Search for the cell housing the specified text and yield its [X, Y] center coordinate. 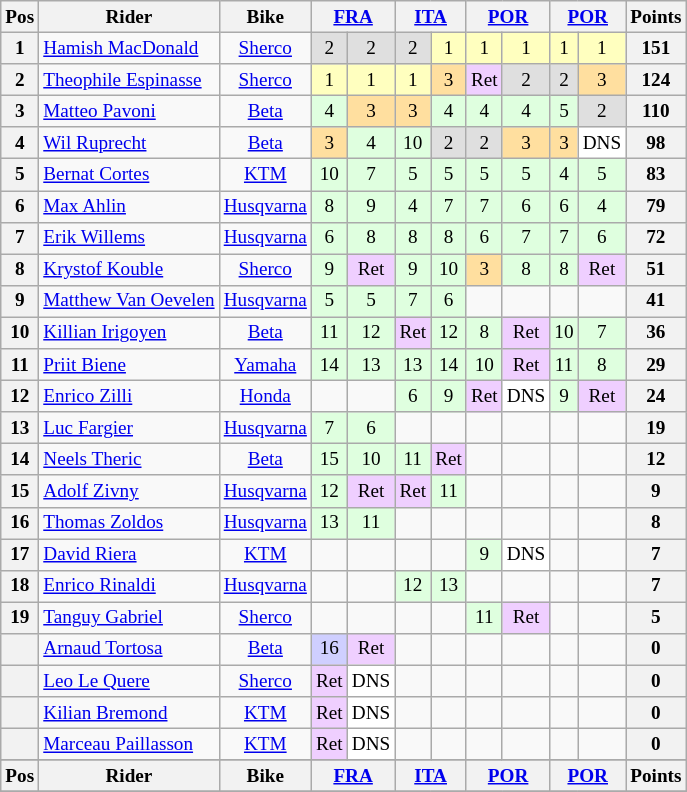
72 [656, 238]
Theophile Espinasse [129, 80]
Matthew Van Oevelen [129, 301]
Enrico Zilli [129, 396]
Bernat Cortes [129, 175]
151 [656, 48]
36 [656, 333]
110 [656, 111]
51 [656, 270]
29 [656, 365]
Enrico Rinaldi [129, 586]
Killian Irigoyen [129, 333]
79 [656, 206]
Yamaha [265, 365]
Priit Biene [129, 365]
Marceau Paillasson [129, 744]
Krystof Kouble [129, 270]
Leo Le Quere [129, 681]
Arnaud Tortosa [129, 649]
Kilian Bremond [129, 713]
Max Ahlin [129, 206]
Adolf Zivny [129, 491]
Erik Willems [129, 238]
24 [656, 396]
Neels Theric [129, 460]
Luc Fargier [129, 428]
17 [20, 554]
83 [656, 175]
Wil Ruprecht [129, 143]
18 [20, 586]
Tanguy Gabriel [129, 618]
Thomas Zoldos [129, 523]
Hamish MacDonald [129, 48]
98 [656, 143]
Matteo Pavoni [129, 111]
David Riera [129, 554]
124 [656, 80]
41 [656, 301]
Honda [265, 396]
